Output the (x, y) coordinate of the center of the cell containing the given text.  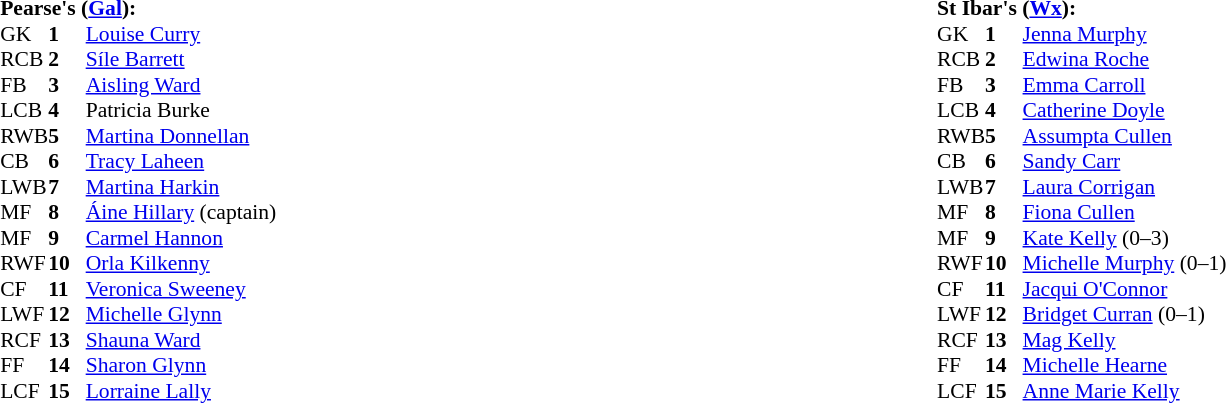
Martina Donnellan (182, 136)
Áine Hillary (captain) (182, 213)
Martina Harkin (182, 187)
Tracy Laheen (182, 161)
Carmel Hannon (182, 238)
Veronica Sweeney (182, 289)
Aisling Ward (182, 85)
Shauna Ward (182, 340)
Sharon Glynn (182, 365)
Patricia Burke (182, 111)
Michelle Glynn (182, 315)
Louise Curry (182, 34)
Síle Barrett (182, 59)
Orla Kilkenny (182, 263)
